For the text-containing cell, return its midpoint in [x, y] coordinate format. 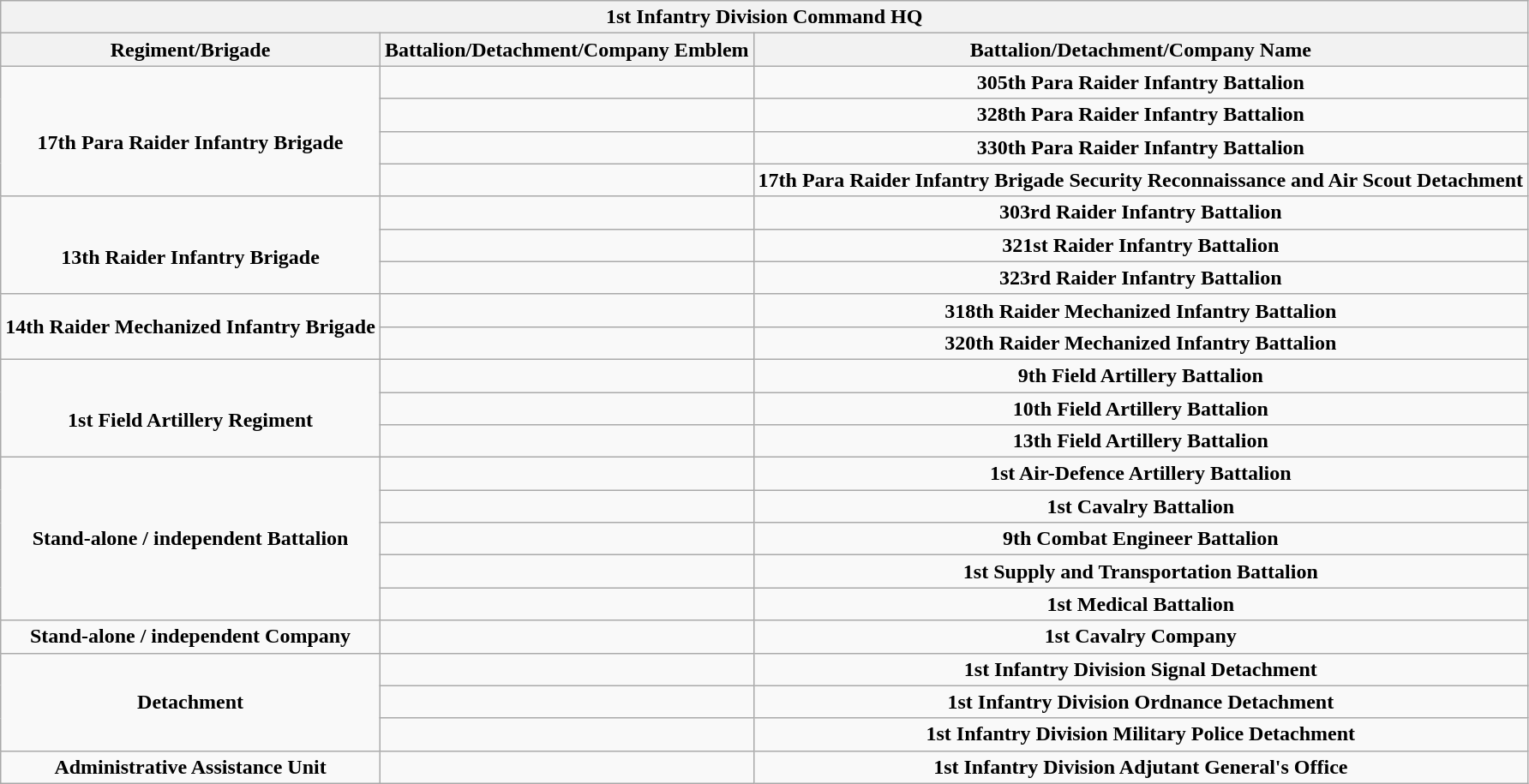
1st Medical Battalion [1140, 604]
Detachment [190, 702]
1st Infantry Division Military Police Detachment [1140, 734]
330th Para Raider Infantry Battalion [1140, 147]
1st Infantry Division Ordnance Detachment [1140, 702]
320th Raider Mechanized Infantry Battalion [1140, 343]
Administrative Assistance Unit [190, 767]
1st Cavalry Battalion [1140, 506]
1st Field Artillery Regiment [190, 408]
10th Field Artillery Battalion [1140, 409]
17th Para Raider Infantry Brigade [190, 131]
Battalion/Detachment/Company Emblem [567, 50]
328th Para Raider Infantry Battalion [1140, 115]
318th Raider Mechanized Infantry Battalion [1140, 310]
Stand-alone / independent Company [190, 637]
Stand-alone / independent Battalion [190, 539]
1st Air-Defence Artillery Battalion [1140, 474]
Battalion/Detachment/Company Name [1140, 50]
1st Infantry Division Command HQ [764, 17]
1st Cavalry Company [1140, 637]
13th Raider Infantry Brigade [190, 245]
1st Infantry Division Signal Detachment [1140, 669]
303rd Raider Infantry Battalion [1140, 212]
305th Para Raider Infantry Battalion [1140, 82]
9th Combat Engineer Battalion [1140, 539]
14th Raider Mechanized Infantry Brigade [190, 326]
Regiment/Brigade [190, 50]
323rd Raider Infantry Battalion [1140, 278]
9th Field Artillery Battalion [1140, 375]
17th Para Raider Infantry Brigade Security Reconnaissance and Air Scout Detachment [1140, 180]
1st Supply and Transportation Battalion [1140, 572]
13th Field Artillery Battalion [1140, 441]
321st Raider Infantry Battalion [1140, 245]
1st Infantry Division Adjutant General's Office [1140, 767]
